Find where the given text appears and provide that cell's center as [x, y] coordinate. 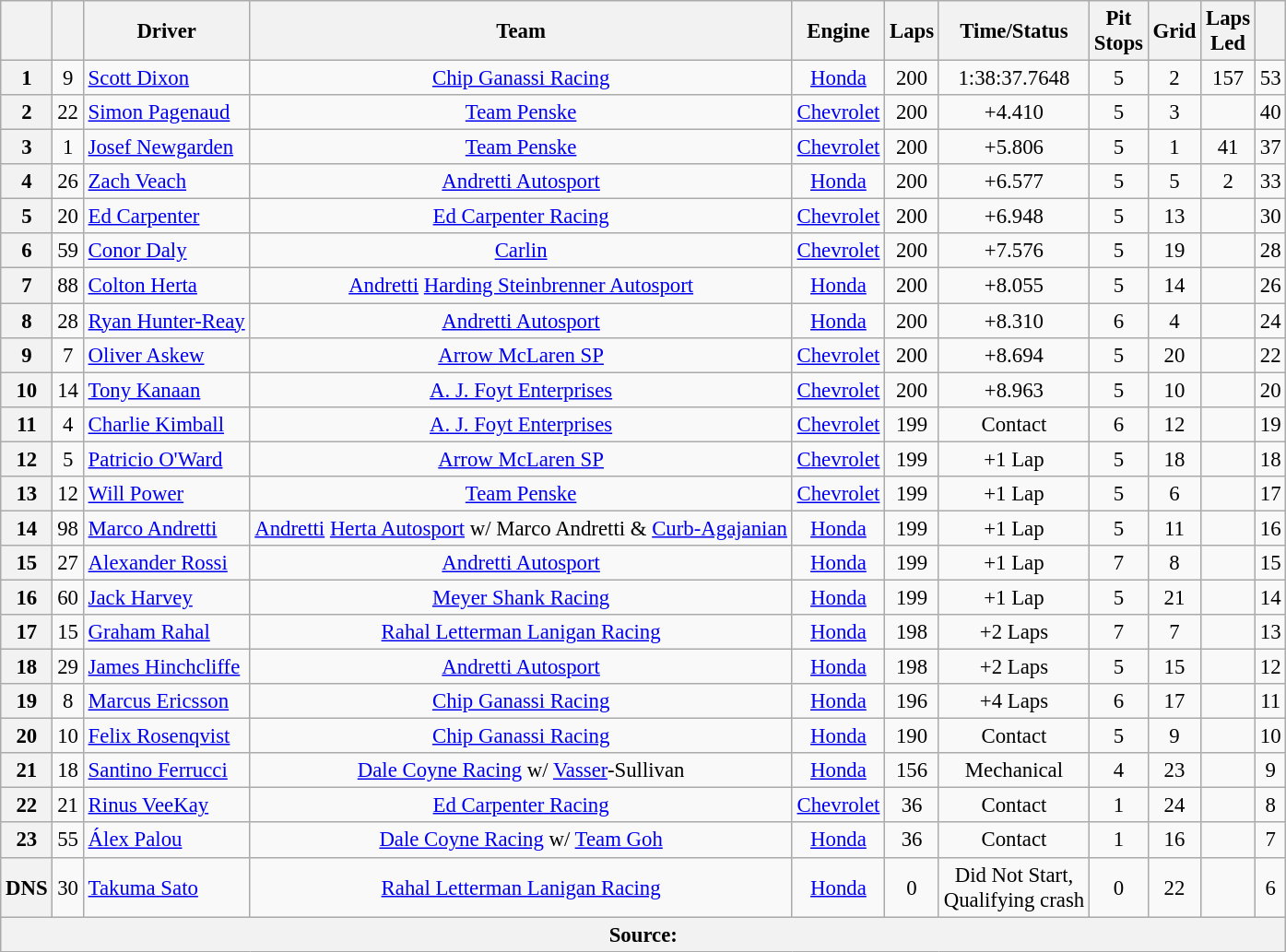
37 [1270, 147]
James Hinchcliffe [166, 667]
+8.055 [1014, 286]
60 [68, 597]
157 [1228, 78]
55 [68, 840]
Mechanical [1014, 770]
Andretti Herta Autosport w/ Marco Andretti & Curb-Agajanian [521, 528]
33 [1270, 182]
Laps [913, 31]
53 [1270, 78]
88 [68, 286]
Ed Carpenter [166, 217]
Did Not Start,Qualifying crash [1014, 887]
98 [68, 528]
Andretti Harding Steinbrenner Autosport [521, 286]
Graham Rahal [166, 632]
Ryan Hunter-Reay [166, 321]
Dale Coyne Racing w/ Team Goh [521, 840]
Time/Status [1014, 31]
+6.577 [1014, 182]
PitStops [1118, 31]
LapsLed [1228, 31]
+8.694 [1014, 355]
Source: [643, 934]
27 [68, 563]
Colton Herta [166, 286]
Josef Newgarden [166, 147]
Marcus Ericsson [166, 701]
Oliver Askew [166, 355]
Team [521, 31]
1:38:37.7648 [1014, 78]
59 [68, 252]
+7.576 [1014, 252]
156 [913, 770]
Will Power [166, 494]
Dale Coyne Racing w/ Vasser-Sullivan [521, 770]
+4.410 [1014, 112]
Zach Veach [166, 182]
Carlin [521, 252]
Marco Andretti [166, 528]
29 [68, 667]
Meyer Shank Racing [521, 597]
Tony Kanaan [166, 390]
Álex Palou [166, 840]
+6.948 [1014, 217]
DNS [27, 887]
Jack Harvey [166, 597]
Simon Pagenaud [166, 112]
Santino Ferrucci [166, 770]
Rinus VeeKay [166, 805]
+8.963 [1014, 390]
+5.806 [1014, 147]
190 [913, 736]
+4 Laps [1014, 701]
Takuma Sato [166, 887]
Charlie Kimball [166, 424]
Driver [166, 31]
+8.310 [1014, 321]
Engine [838, 31]
196 [913, 701]
Grid [1174, 31]
41 [1228, 147]
Patricio O'Ward [166, 459]
Conor Daly [166, 252]
Alexander Rossi [166, 563]
Felix Rosenqvist [166, 736]
Scott Dixon [166, 78]
40 [1270, 112]
